Pinpoint the cell where the given text exists, returning its (x, y) midpoint coordinate. 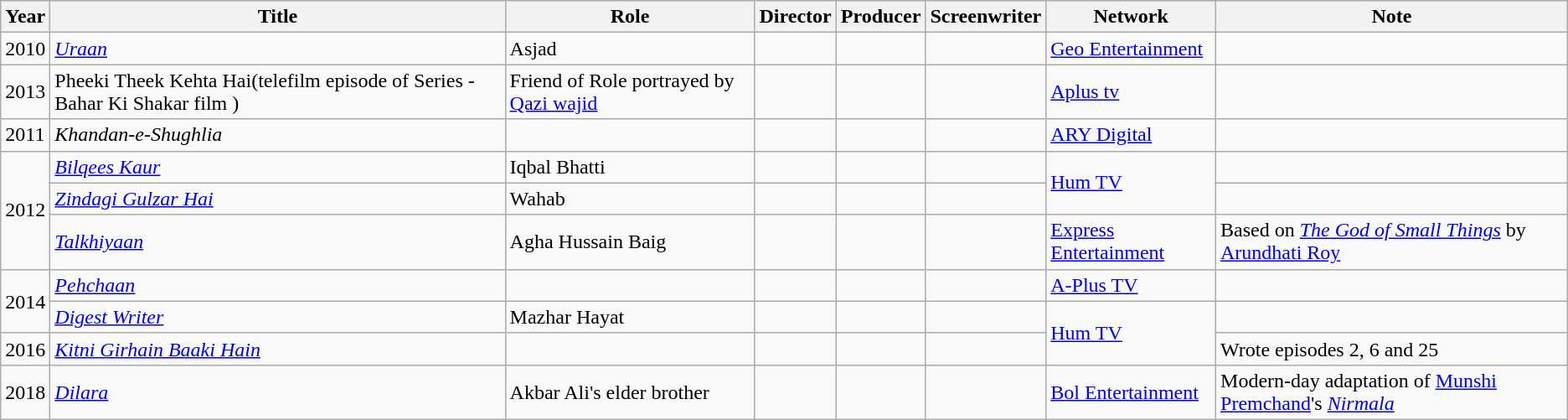
2010 (25, 49)
2012 (25, 210)
ARY Digital (1131, 135)
Modern-day adaptation of Munshi Premchand's Nirmala (1392, 392)
2011 (25, 135)
Aplus tv (1131, 92)
Role (630, 17)
Iqbal Bhatti (630, 167)
2018 (25, 392)
A-Plus TV (1131, 285)
Wahab (630, 199)
Kitni Girhain Baaki Hain (278, 349)
Talkhiyaan (278, 241)
Geo Entertainment (1131, 49)
2014 (25, 301)
Bol Entertainment (1131, 392)
Khandan-e-Shughlia (278, 135)
Bilqees Kaur (278, 167)
Year (25, 17)
Director (796, 17)
Express Entertainment (1131, 241)
Zindagi Gulzar Hai (278, 199)
Network (1131, 17)
2016 (25, 349)
Friend of Role portrayed by Qazi wajid (630, 92)
Title (278, 17)
Akbar Ali's elder brother (630, 392)
Asjad (630, 49)
Pheeki Theek Kehta Hai(telefilm episode of Series - Bahar Ki Shakar film ) (278, 92)
Dilara (278, 392)
2013 (25, 92)
Screenwriter (986, 17)
Uraan (278, 49)
Based on The God of Small Things by Arundhati Roy (1392, 241)
Digest Writer (278, 317)
Note (1392, 17)
Agha Hussain Baig (630, 241)
Wrote episodes 2, 6 and 25 (1392, 349)
Mazhar Hayat (630, 317)
Producer (881, 17)
Pehchaan (278, 285)
